Capture the cell that displays the provided text and extract its (x, y) central coordinate. 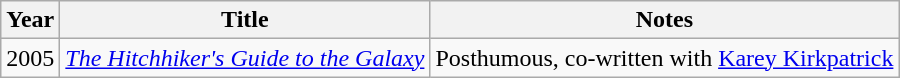
Title (245, 20)
Year (30, 20)
The Hitchhiker's Guide to the Galaxy (245, 58)
Notes (664, 20)
Posthumous, co-written with Karey Kirkpatrick (664, 58)
2005 (30, 58)
